For the text-containing cell, return its midpoint in (x, y) coordinate format. 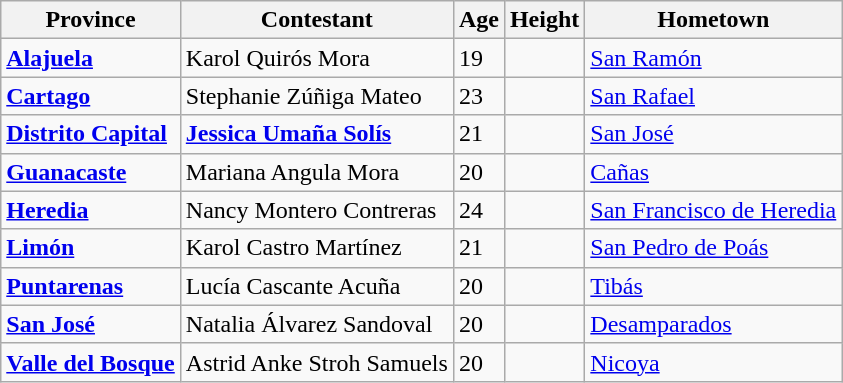
Puntarenas (91, 286)
Alajuela (91, 58)
24 (478, 210)
Mariana Angula Mora (316, 172)
Heredia (91, 210)
Hometown (714, 20)
San Ramón (714, 58)
Desamparados (714, 324)
Guanacaste (91, 172)
19 (478, 58)
Natalia Álvarez Sandoval (316, 324)
Tibás (714, 286)
Karol Quirós Mora (316, 58)
Astrid Anke Stroh Samuels (316, 362)
Nancy Montero Contreras (316, 210)
Province (91, 20)
Distrito Capital (91, 134)
Height (544, 20)
Jessica Umaña Solís (316, 134)
Age (478, 20)
San Pedro de Poás (714, 248)
Cartago (91, 96)
Nicoya (714, 362)
San Rafael (714, 96)
Valle del Bosque (91, 362)
Limón (91, 248)
Stephanie Zúñiga Mateo (316, 96)
Lucía Cascante Acuña (316, 286)
23 (478, 96)
Contestant (316, 20)
Cañas (714, 172)
San Francisco de Heredia (714, 210)
Karol Castro Martínez (316, 248)
